Pinpoint the cell where the given text exists, returning its (x, y) midpoint coordinate. 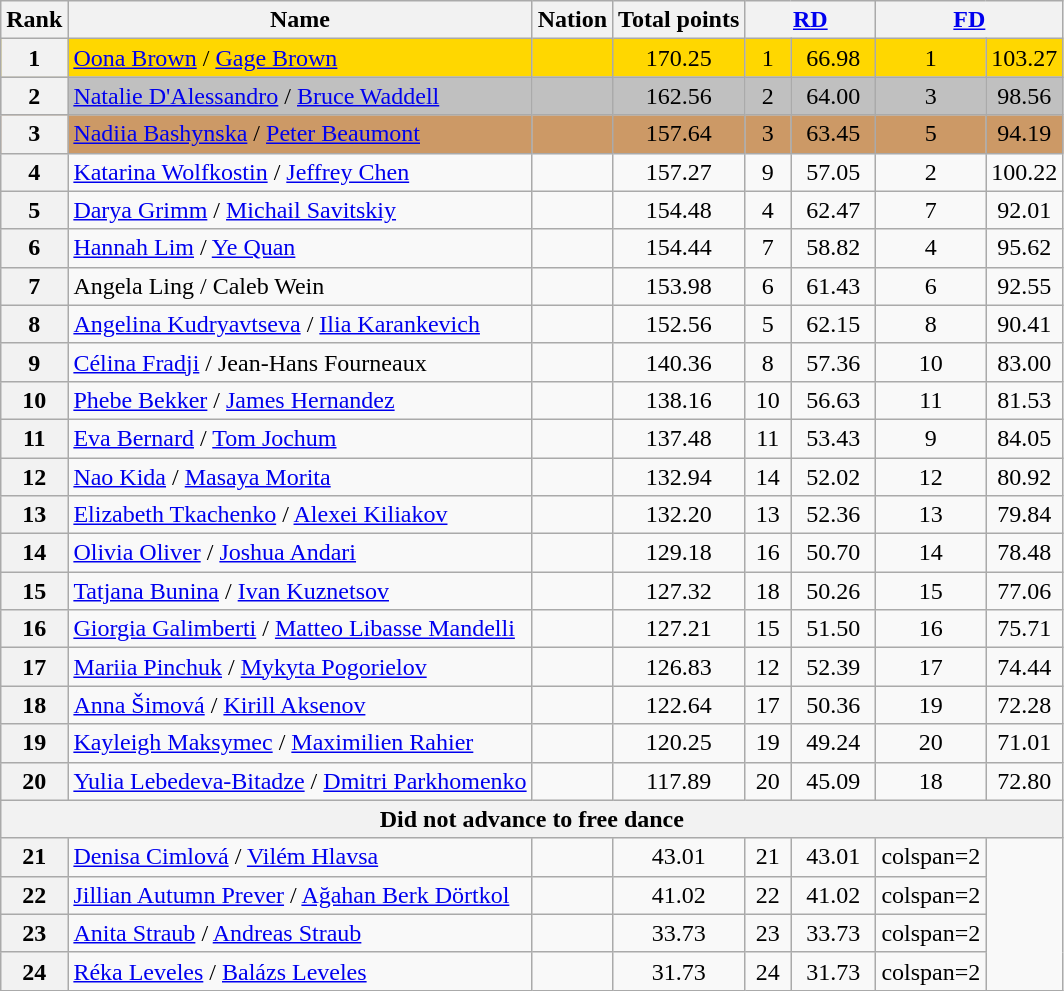
Réka Leveles / Balázs Leveles (300, 971)
45.09 (834, 781)
92.55 (1024, 286)
Katarina Wolfkostin / Jeffrey Chen (300, 172)
157.27 (679, 172)
Yulia Lebedeva-Bitadze / Dmitri Parkhomenko (300, 781)
103.27 (1024, 58)
57.36 (834, 362)
56.63 (834, 400)
Jillian Autumn Prever / Ağahan Berk Dörtkol (300, 895)
98.56 (1024, 96)
Angelina Kudryavtseva / Ilia Karankevich (300, 324)
132.20 (679, 515)
Giorgia Galimberti / Matteo Libasse Mandelli (300, 629)
92.01 (1024, 210)
49.24 (834, 743)
Oona Brown / Gage Brown (300, 58)
Nadiia Bashynska / Peter Beaumont (300, 134)
90.41 (1024, 324)
Elizabeth Tkachenko / Alexei Kiliakov (300, 515)
58.82 (834, 248)
81.53 (1024, 400)
Mariia Pinchuk / Mykyta Pogorielov (300, 667)
72.80 (1024, 781)
61.43 (834, 286)
Denisa Cimlová / Vilém Hlavsa (300, 857)
Eva Bernard / Tom Jochum (300, 438)
Anita Straub / Andreas Straub (300, 933)
64.00 (834, 96)
Name (300, 20)
52.36 (834, 515)
84.05 (1024, 438)
52.02 (834, 477)
Phebe Bekker / James Hernandez (300, 400)
Total points (679, 20)
FD (970, 20)
Darya Grimm / Michail Savitskiy (300, 210)
71.01 (1024, 743)
50.70 (834, 553)
RD (810, 20)
Anna Šimová / Kirill Aksenov (300, 705)
Tatjana Bunina / Ivan Kuznetsov (300, 591)
78.48 (1024, 553)
127.21 (679, 629)
Hannah Lim / Ye Quan (300, 248)
120.25 (679, 743)
83.00 (1024, 362)
77.06 (1024, 591)
Célina Fradji / Jean-Hans Fourneaux (300, 362)
94.19 (1024, 134)
50.26 (834, 591)
79.84 (1024, 515)
Rank (34, 20)
129.18 (679, 553)
Olivia Oliver / Joshua Andari (300, 553)
62.15 (834, 324)
140.36 (679, 362)
117.89 (679, 781)
95.62 (1024, 248)
157.64 (679, 134)
62.47 (834, 210)
Nao Kida / Masaya Morita (300, 477)
66.98 (834, 58)
122.64 (679, 705)
132.94 (679, 477)
154.44 (679, 248)
74.44 (1024, 667)
138.16 (679, 400)
53.43 (834, 438)
127.32 (679, 591)
Nation (572, 20)
51.50 (834, 629)
152.56 (679, 324)
50.36 (834, 705)
Natalie D'Alessandro / Bruce Waddell (300, 96)
162.56 (679, 96)
Kayleigh Maksymec / Maximilien Rahier (300, 743)
170.25 (679, 58)
126.83 (679, 667)
57.05 (834, 172)
100.22 (1024, 172)
52.39 (834, 667)
80.92 (1024, 477)
Did not advance to free dance (532, 819)
154.48 (679, 210)
153.98 (679, 286)
137.48 (679, 438)
Angela Ling / Caleb Wein (300, 286)
63.45 (834, 134)
75.71 (1024, 629)
72.28 (1024, 705)
